For the text-containing cell, return its midpoint in (X, Y) coordinate format. 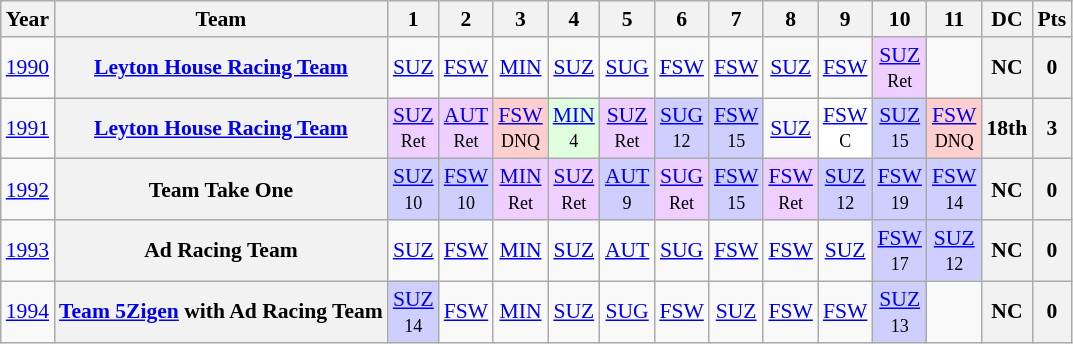
SUZ10 (414, 190)
11 (954, 19)
4 (574, 19)
1991 (28, 128)
10 (900, 19)
Team Take One (221, 190)
FSW14 (954, 190)
MINRet (520, 190)
1 (414, 19)
Team (221, 19)
SUZ15 (900, 128)
6 (682, 19)
Year (28, 19)
SUZ13 (900, 312)
Ad Racing Team (221, 250)
1993 (28, 250)
Team 5Zigen with Ad Racing Team (221, 312)
18th (1006, 128)
AUT (627, 250)
9 (846, 19)
FSWC (846, 128)
DC (1006, 19)
8 (790, 19)
FSW10 (466, 190)
2 (466, 19)
5 (627, 19)
FSW17 (900, 250)
1990 (28, 68)
7 (736, 19)
SUZ14 (414, 312)
SUG12 (682, 128)
Pts (1052, 19)
SUGRet (682, 190)
AUT9 (627, 190)
FSWRet (790, 190)
AUTRet (466, 128)
MIN4 (574, 128)
1992 (28, 190)
FSW19 (900, 190)
1994 (28, 312)
